For the text-containing cell, return its midpoint in (X, Y) coordinate format. 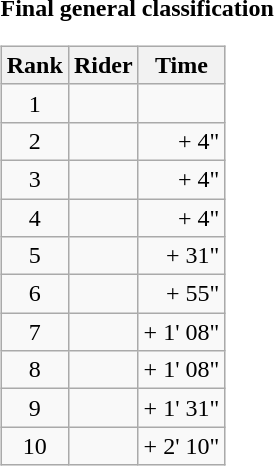
3 (34, 179)
8 (34, 370)
+ 55" (182, 294)
Rider (103, 65)
6 (34, 294)
4 (34, 217)
9 (34, 408)
+ 1' 31" (182, 408)
7 (34, 332)
Time (182, 65)
Rank (34, 65)
1 (34, 103)
+ 2' 10" (182, 446)
2 (34, 141)
10 (34, 446)
5 (34, 256)
+ 31" (182, 256)
